Locate the cell with the specified text and output its (x, y) center coordinate. 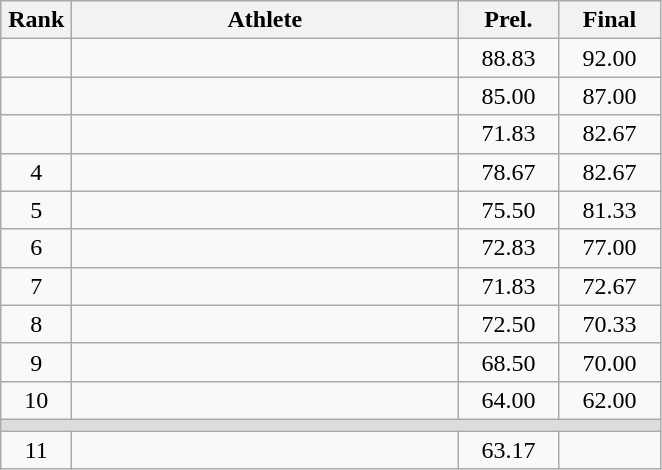
6 (36, 248)
Prel. (508, 20)
85.00 (508, 96)
70.33 (610, 324)
4 (36, 172)
7 (36, 286)
8 (36, 324)
5 (36, 210)
11 (36, 449)
Rank (36, 20)
87.00 (610, 96)
72.83 (508, 248)
Final (610, 20)
72.50 (508, 324)
77.00 (610, 248)
68.50 (508, 362)
75.50 (508, 210)
64.00 (508, 400)
10 (36, 400)
78.67 (508, 172)
62.00 (610, 400)
72.67 (610, 286)
63.17 (508, 449)
70.00 (610, 362)
81.33 (610, 210)
9 (36, 362)
Athlete (265, 20)
92.00 (610, 58)
88.83 (508, 58)
